Provide the [x, y] coordinate of the cell's center where the given text is located.  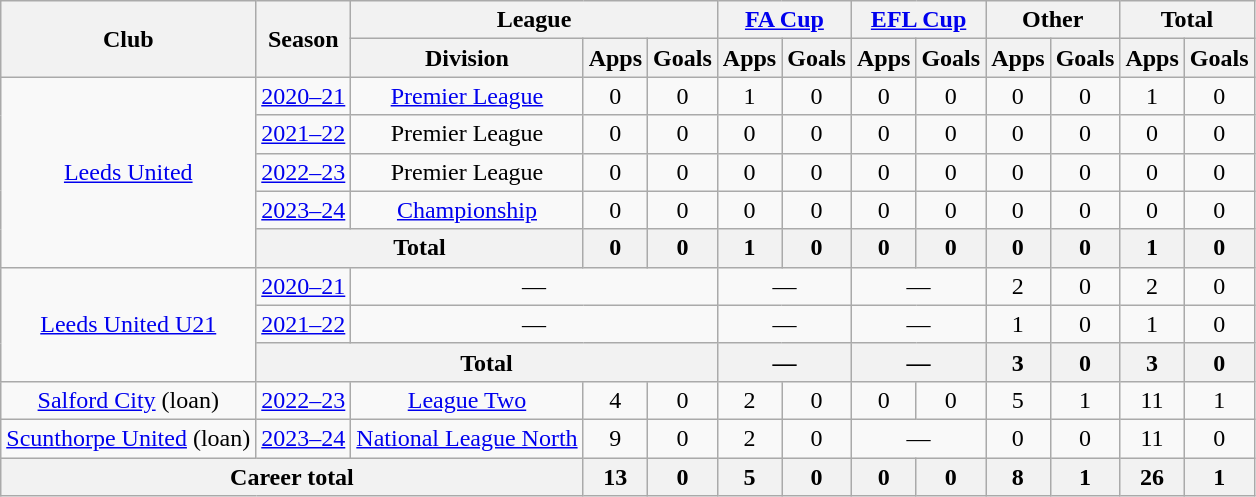
8 [1018, 477]
National League North [467, 438]
9 [615, 438]
EFL Cup [918, 20]
Club [128, 39]
League Two [467, 400]
4 [615, 400]
Championship [467, 210]
Season [304, 39]
Leeds United U21 [128, 324]
FA Cup [784, 20]
Salford City (loan) [128, 400]
League [534, 20]
Other [1053, 20]
26 [1152, 477]
Career total [292, 477]
Division [467, 58]
Scunthorpe United (loan) [128, 438]
13 [615, 477]
Leeds United [128, 172]
